From the cell containing the given text, extract its center point as [x, y] coordinate. 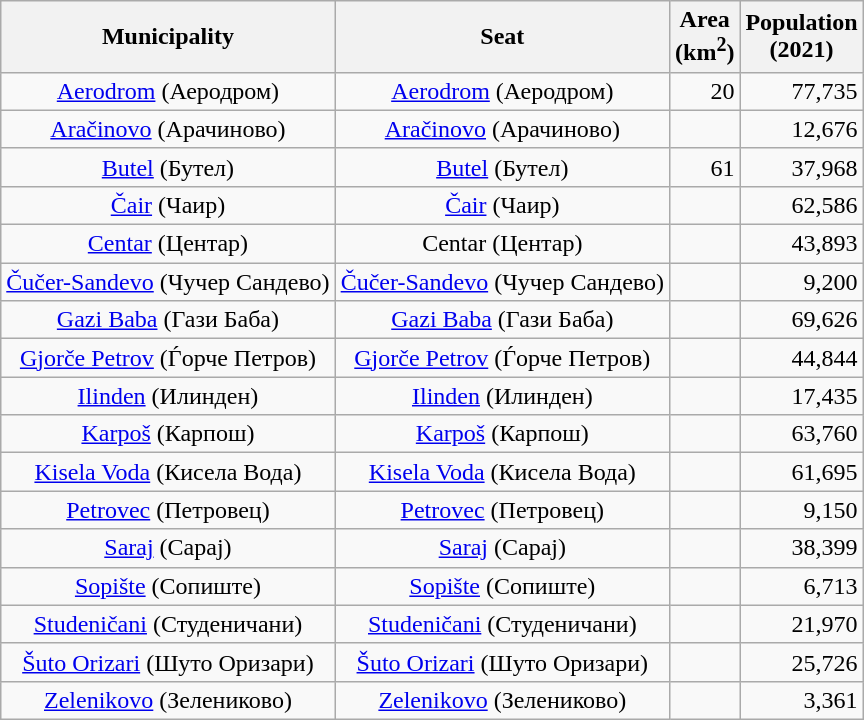
38,399 [802, 548]
43,893 [802, 244]
62,586 [802, 205]
9,200 [802, 282]
20 [705, 91]
Seat [502, 37]
61 [705, 167]
21,970 [802, 624]
25,726 [802, 662]
37,968 [802, 167]
3,361 [802, 700]
69,626 [802, 320]
Municipality [168, 37]
9,150 [802, 510]
77,735 [802, 91]
Population(2021) [802, 37]
63,760 [802, 434]
44,844 [802, 358]
6,713 [802, 586]
Area(km2) [705, 37]
12,676 [802, 129]
61,695 [802, 472]
17,435 [802, 396]
